Pinpoint the cell where the given text exists, returning its (x, y) midpoint coordinate. 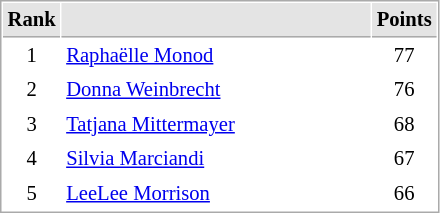
67 (404, 158)
Points (404, 20)
4 (32, 158)
76 (404, 90)
Raphaëlle Monod (216, 56)
68 (404, 124)
5 (32, 194)
LeeLee Morrison (216, 194)
Silvia Marciandi (216, 158)
66 (404, 194)
Rank (32, 20)
Tatjana Mittermayer (216, 124)
Donna Weinbrecht (216, 90)
1 (32, 56)
2 (32, 90)
3 (32, 124)
77 (404, 56)
